Search for the cell housing the specified text and yield its [x, y] center coordinate. 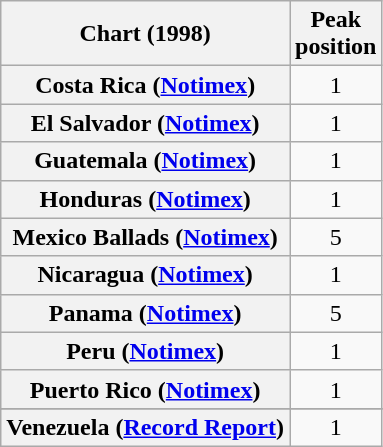
El Salvador (Notimex) [146, 123]
Guatemala (Notimex) [146, 161]
Honduras (Notimex) [146, 199]
Mexico Ballads (Notimex) [146, 237]
Peakposition [336, 34]
Chart (1998) [146, 34]
Panama (Notimex) [146, 313]
Puerto Rico (Notimex) [146, 389]
Peru (Notimex) [146, 351]
Costa Rica (Notimex) [146, 85]
Venezuela (Record Report) [146, 427]
Nicaragua (Notimex) [146, 275]
